For the text-containing cell, return its midpoint in [X, Y] coordinate format. 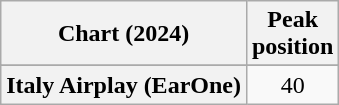
Italy Airplay (EarOne) [124, 85]
40 [292, 85]
Chart (2024) [124, 34]
Peakposition [292, 34]
